Pinpoint the cell where the given text exists, returning its [x, y] midpoint coordinate. 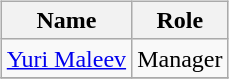
Name [66, 20]
Yuri Maleev [66, 58]
Role [180, 20]
Manager [180, 58]
